For the text-containing cell, return its midpoint in [X, Y] coordinate format. 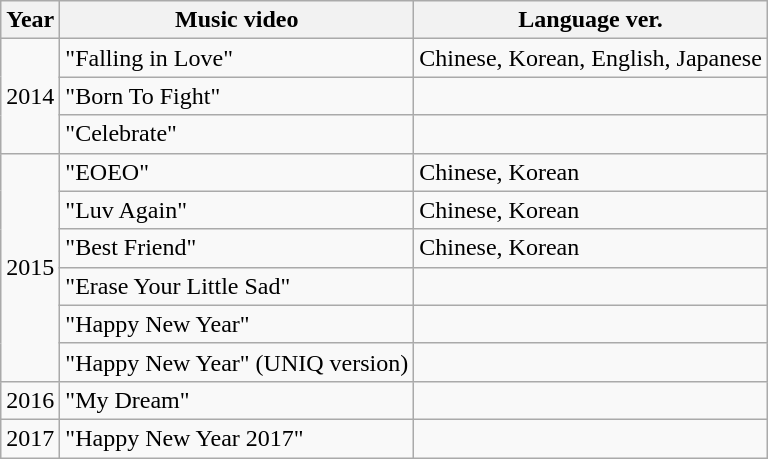
"Happy New Year" (UNIQ version) [237, 362]
"Celebrate" [237, 134]
2014 [30, 96]
Language ver. [591, 20]
"Happy New Year" [237, 324]
"Born To Fight" [237, 96]
Music video [237, 20]
"Falling in Love" [237, 58]
2015 [30, 267]
"EOEO" [237, 172]
2017 [30, 438]
"Luv Again" [237, 210]
"Happy New Year 2017" [237, 438]
Chinese, Korean, English, Japanese [591, 58]
"My Dream" [237, 400]
2016 [30, 400]
"Best Friend" [237, 248]
Year [30, 20]
"Erase Your Little Sad" [237, 286]
